Return [X, Y] of the center of cell containing provided text 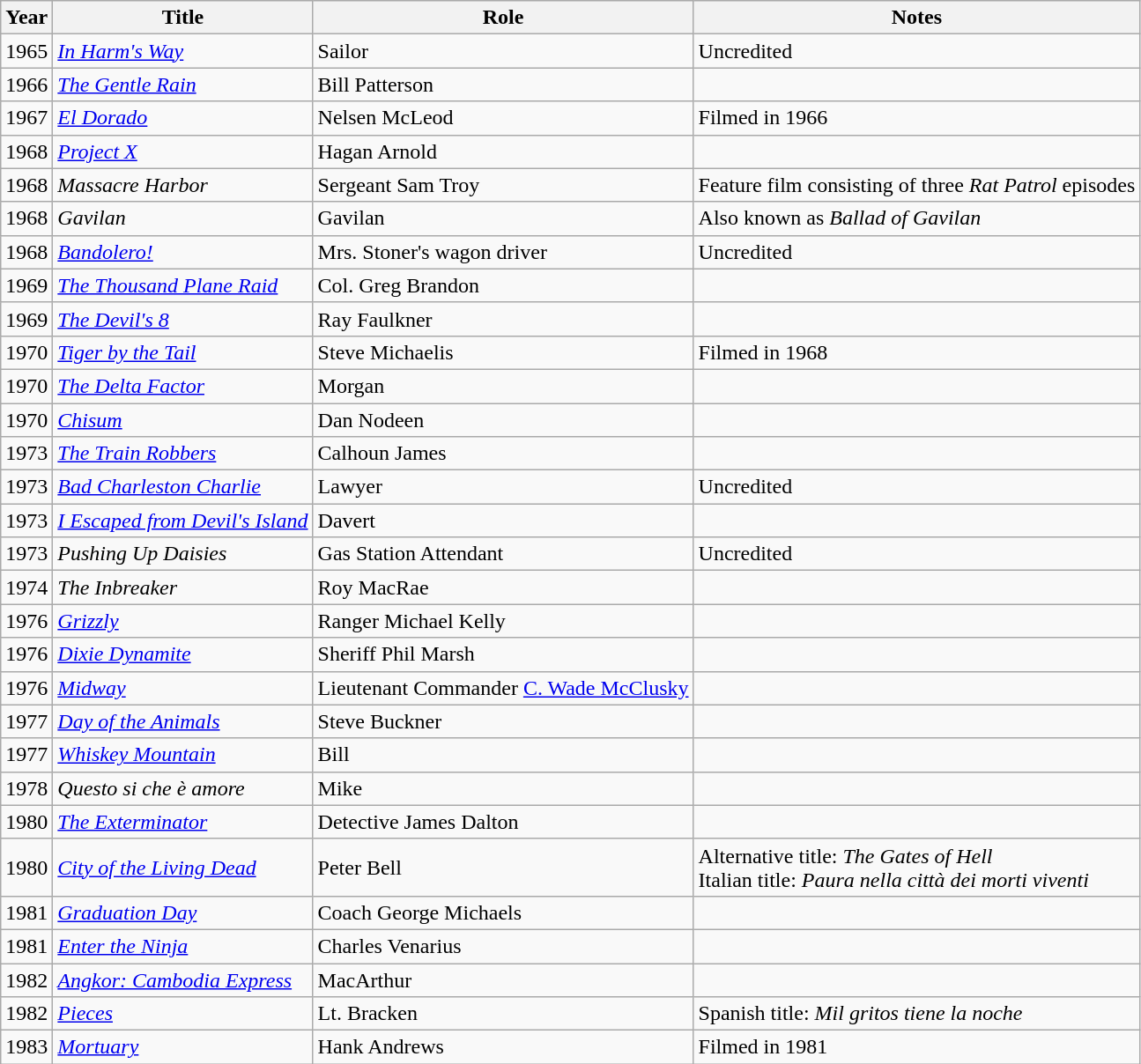
Sergeant Sam Troy [503, 185]
Morgan [503, 386]
Enter the Ninja [183, 946]
Graduation Day [183, 913]
Questo si che è amore [183, 788]
Pushing Up Daisies [183, 554]
1967 [26, 118]
Angkor: Cambodia Express [183, 980]
Hank Andrews [503, 1047]
Steve Michaelis [503, 352]
Day of the Animals [183, 721]
Also known as Ballad of Gavilan [916, 218]
Role [503, 18]
Lieutenant Commander C. Wade McClusky [503, 688]
Peter Bell [503, 867]
In Harm's Way [183, 51]
Massacre Harbor [183, 185]
The Inbreaker [183, 587]
Gas Station Attendant [503, 554]
Mrs. Stoner's wagon driver [503, 252]
Alternative title: The Gates of HellItalian title: Paura nella città dei morti viventi [916, 867]
Roy MacRae [503, 587]
Midway [183, 688]
1966 [26, 85]
Filmed in 1966 [916, 118]
Mortuary [183, 1047]
Filmed in 1981 [916, 1047]
Spanish title: Mil gritos tiene la noche [916, 1014]
Bad Charleston Charlie [183, 487]
The Train Robbers [183, 454]
The Delta Factor [183, 386]
Lt. Bracken [503, 1014]
Feature film consisting of three Rat Patrol episodes [916, 185]
City of the Living Dead [183, 867]
Dan Nodeen [503, 420]
The Exterminator [183, 822]
Bill Patterson [503, 85]
Grizzly [183, 621]
Bandolero! [183, 252]
Notes [916, 18]
Dixie Dynamite [183, 654]
Pieces [183, 1014]
Lawyer [503, 487]
1974 [26, 587]
Whiskey Mountain [183, 755]
Project X [183, 151]
Title [183, 18]
1978 [26, 788]
Charles Venarius [503, 946]
MacArthur [503, 980]
Filmed in 1968 [916, 352]
Chisum [183, 420]
I Escaped from Devil's Island [183, 521]
Steve Buckner [503, 721]
Coach George Michaels [503, 913]
Davert [503, 521]
The Devil's 8 [183, 319]
Sailor [503, 51]
Mike [503, 788]
Year [26, 18]
Sheriff Phil Marsh [503, 654]
Nelsen McLeod [503, 118]
Tiger by the Tail [183, 352]
1983 [26, 1047]
Ray Faulkner [503, 319]
Col. Greg Brandon [503, 285]
1965 [26, 51]
Ranger Michael Kelly [503, 621]
The Thousand Plane Raid [183, 285]
Bill [503, 755]
El Dorado [183, 118]
Calhoun James [503, 454]
Hagan Arnold [503, 151]
Detective James Dalton [503, 822]
The Gentle Rain [183, 85]
